Return (X, Y) of the center of cell containing provided text 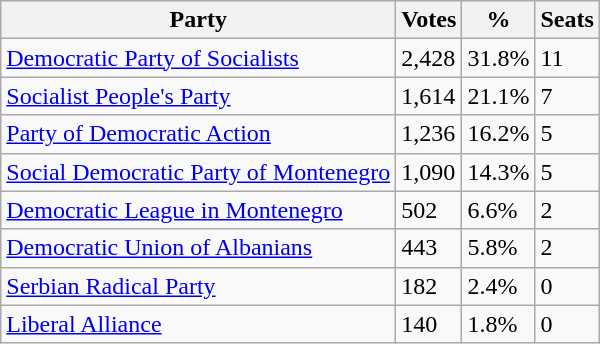
443 (429, 248)
Votes (429, 20)
1,090 (429, 172)
6.6% (498, 210)
1,236 (429, 134)
Liberal Alliance (198, 324)
Socialist People's Party (198, 96)
% (498, 20)
14.3% (498, 172)
Serbian Radical Party (198, 286)
7 (567, 96)
1.8% (498, 324)
1,614 (429, 96)
182 (429, 286)
Party (198, 20)
31.8% (498, 58)
Seats (567, 20)
2,428 (429, 58)
Social Democratic Party of Montenegro (198, 172)
Democratic Union of Albanians (198, 248)
5.8% (498, 248)
502 (429, 210)
Party of Democratic Action (198, 134)
Democratic Party of Socialists (198, 58)
2.4% (498, 286)
140 (429, 324)
11 (567, 58)
Democratic League in Montenegro (198, 210)
21.1% (498, 96)
16.2% (498, 134)
